Extract the [X, Y] coordinate from the center of the cell holding the provided text.  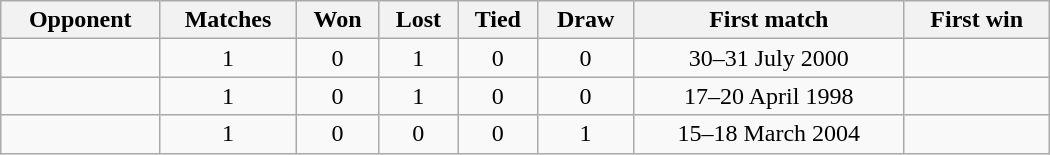
Matches [228, 20]
First win [976, 20]
Tied [498, 20]
Opponent [80, 20]
17–20 April 1998 [768, 96]
30–31 July 2000 [768, 58]
First match [768, 20]
Lost [418, 20]
Draw [586, 20]
Won [338, 20]
15–18 March 2004 [768, 134]
